Extract the (X, Y) coordinate from the center of the cell holding the provided text.  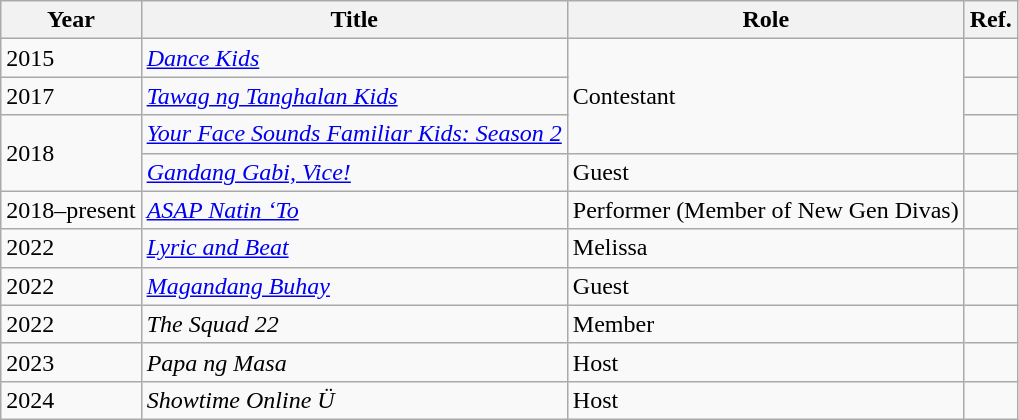
Papa ng Masa (354, 362)
2024 (71, 400)
Title (354, 20)
Melissa (766, 248)
Dance Kids (354, 58)
Gandang Gabi, Vice! (354, 172)
2017 (71, 96)
Ref. (990, 20)
Contestant (766, 96)
Magandang Buhay (354, 286)
2018 (71, 153)
2015 (71, 58)
Tawag ng Tanghalan Kids (354, 96)
Role (766, 20)
2023 (71, 362)
Member (766, 324)
Year (71, 20)
The Squad 22 (354, 324)
Showtime Online Ü (354, 400)
ASAP Natin ‘To (354, 210)
Performer (Member of New Gen Divas) (766, 210)
Your Face Sounds Familiar Kids: Season 2 (354, 134)
2018–present (71, 210)
Lyric and Beat (354, 248)
